Locate the cell with the specified text and output its [X, Y] center coordinate. 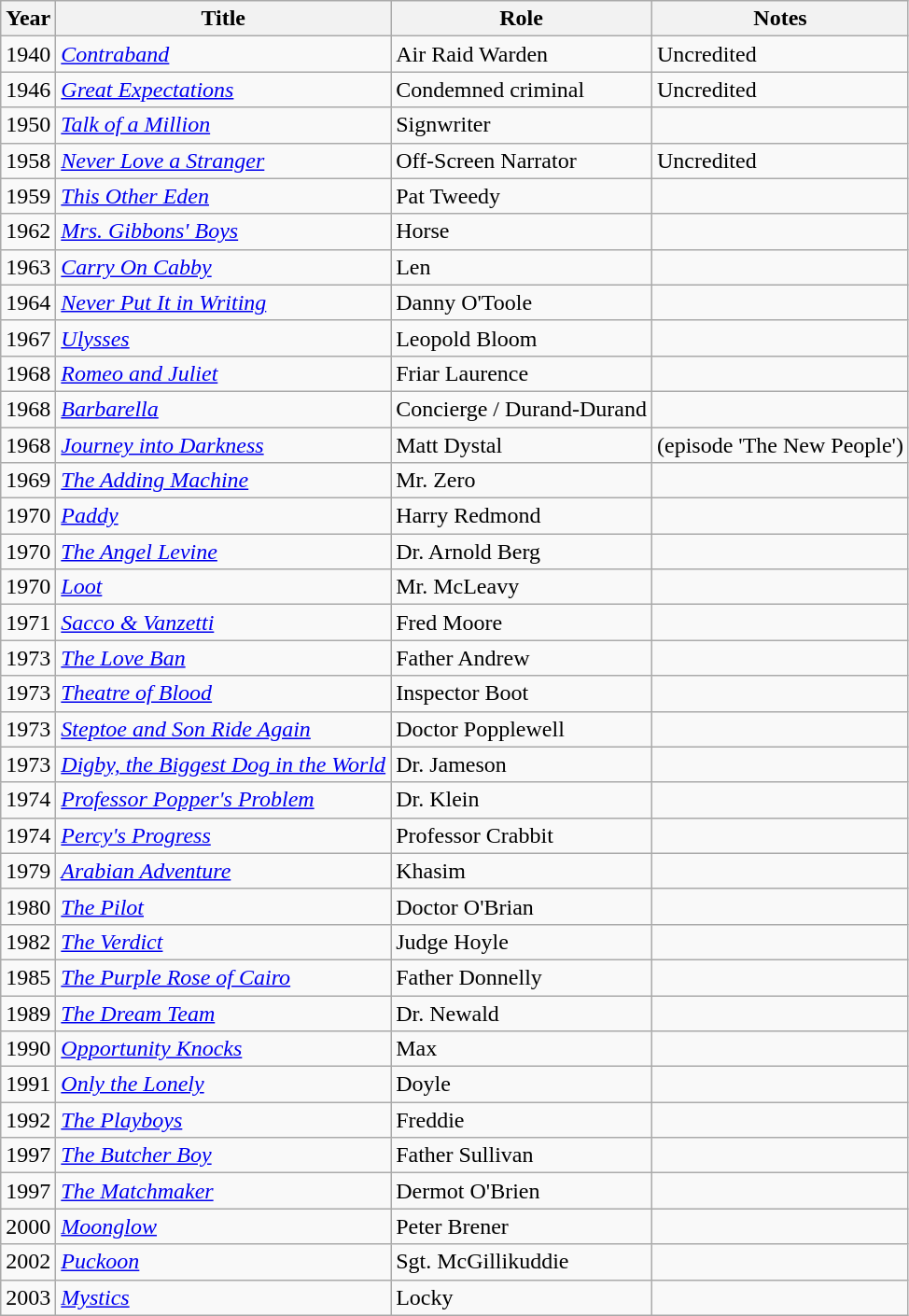
Role [522, 19]
Sacco & Vanzetti [224, 623]
Max [522, 1049]
Air Raid Warden [522, 54]
Mystics [224, 1297]
Inspector Boot [522, 693]
Peter Brener [522, 1226]
Doctor Popplewell [522, 729]
Moonglow [224, 1226]
Freddie [522, 1120]
Sgt. McGillikuddie [522, 1262]
The Purple Rose of Cairo [224, 977]
Khasim [522, 871]
1959 [28, 196]
Paddy [224, 516]
The Dream Team [224, 1013]
The Angel Levine [224, 552]
Signwriter [522, 125]
1950 [28, 125]
Condemned criminal [522, 90]
Contraband [224, 54]
Leopold Bloom [522, 338]
Percy's Progress [224, 835]
The Butcher Boy [224, 1155]
Professor Popper's Problem [224, 800]
1967 [28, 338]
1990 [28, 1049]
The Verdict [224, 942]
Steptoe and Son Ride Again [224, 729]
Professor Crabbit [522, 835]
Romeo and Juliet [224, 373]
Carry On Cabby [224, 267]
Pat Tweedy [522, 196]
The Pilot [224, 906]
Never Love a Stranger [224, 161]
Loot [224, 587]
Mr. Zero [522, 481]
Doctor O'Brian [522, 906]
Matt Dystal [522, 445]
1969 [28, 481]
Danny O'Toole [522, 302]
Puckoon [224, 1262]
2002 [28, 1262]
1991 [28, 1085]
Journey into Darkness [224, 445]
Barbarella [224, 409]
Opportunity Knocks [224, 1049]
Dr. Jameson [522, 764]
Harry Redmond [522, 516]
Dr. Arnold Berg [522, 552]
Dr. Klein [522, 800]
Dermot O'Brien [522, 1191]
Len [522, 267]
Theatre of Blood [224, 693]
Dr. Newald [522, 1013]
1982 [28, 942]
The Adding Machine [224, 481]
Arabian Adventure [224, 871]
Digby, the Biggest Dog in the World [224, 764]
Year [28, 19]
Mrs. Gibbons' Boys [224, 231]
1971 [28, 623]
1940 [28, 54]
2003 [28, 1297]
1979 [28, 871]
Doyle [522, 1085]
The Love Ban [224, 658]
1946 [28, 90]
Concierge / Durand-Durand [522, 409]
Horse [522, 231]
Talk of a Million [224, 125]
Ulysses [224, 338]
1958 [28, 161]
Friar Laurence [522, 373]
Fred Moore [522, 623]
1963 [28, 267]
Great Expectations [224, 90]
1992 [28, 1120]
The Matchmaker [224, 1191]
1962 [28, 231]
Judge Hoyle [522, 942]
(episode 'The New People') [780, 445]
Notes [780, 19]
The Playboys [224, 1120]
2000 [28, 1226]
Mr. McLeavy [522, 587]
Title [224, 19]
This Other Eden [224, 196]
Father Andrew [522, 658]
1985 [28, 977]
1964 [28, 302]
Locky [522, 1297]
1989 [28, 1013]
Father Sullivan [522, 1155]
Father Donnelly [522, 977]
Never Put It in Writing [224, 302]
1980 [28, 906]
Off-Screen Narrator [522, 161]
Only the Lonely [224, 1085]
